Output the (X, Y) coordinate of the center of the cell containing the given text.  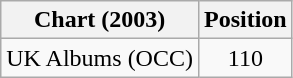
110 (245, 58)
Chart (2003) (100, 20)
Position (245, 20)
UK Albums (OCC) (100, 58)
